Extract the (x, y) coordinate from the center of the cell holding the provided text.  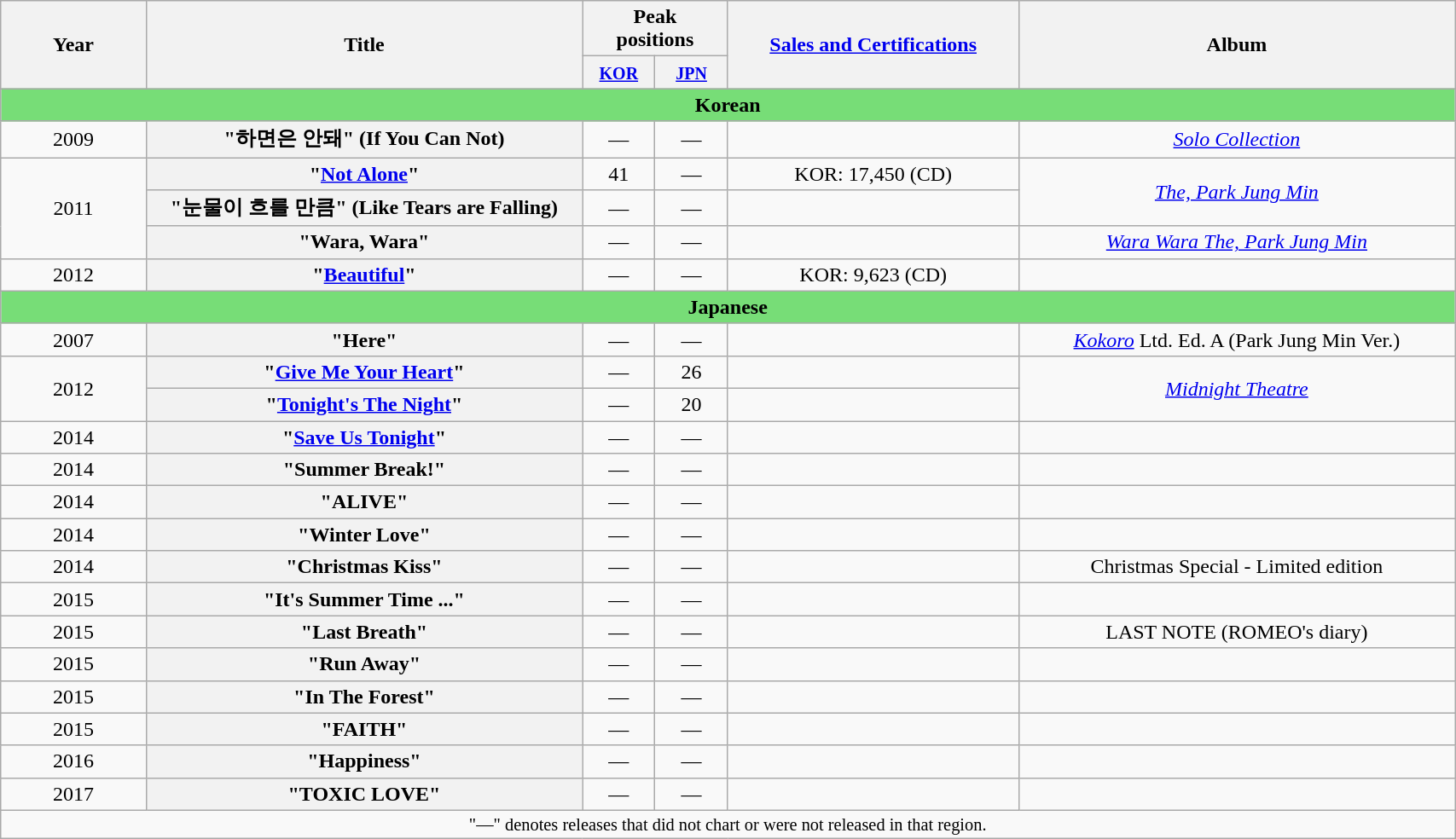
Midnight Theatre (1237, 388)
KOR: 17,450 (CD) (873, 173)
"Give Me Your Heart" (363, 372)
"FAITH" (363, 729)
"Here" (363, 339)
"하면은 안돼" (If You Can Not) (363, 140)
26 (691, 372)
Year (73, 44)
"In The Forest" (363, 697)
"Run Away" (363, 664)
Title (363, 44)
Sales and Certifications (873, 44)
"—" denotes releases that did not chart or were not released in that region. (728, 825)
Christmas Special - Limited edition (1237, 567)
2007 (73, 339)
Album (1237, 44)
Korean (728, 105)
"Summer Break!" (363, 470)
2009 (73, 140)
41 (619, 173)
Peakpositions (655, 29)
"Last Breath" (363, 632)
2017 (73, 794)
2011 (73, 208)
"눈물이 흐를 만큼" (Like Tears are Falling) (363, 208)
"Beautiful" (363, 275)
"ALIVE" (363, 502)
KOR (619, 72)
The, Park Jung Min (1237, 191)
20 (691, 404)
"Not Alone" (363, 173)
Wara Wara The, Park Jung Min (1237, 242)
2016 (73, 761)
"It's Summer Time ..." (363, 599)
"Wara, Wara" (363, 242)
LAST NOTE (ROMEO's diary) (1237, 632)
"Tonight's The Night" (363, 404)
"Happiness" (363, 761)
"TOXIC LOVE" (363, 794)
"Save Us Tonight" (363, 437)
JPN (691, 72)
Kokoro Ltd. Ed. A (Park Jung Min Ver.) (1237, 339)
Solo Collection (1237, 140)
Japanese (728, 307)
"Christmas Kiss" (363, 567)
KOR: 9,623 (CD) (873, 275)
"Winter Love" (363, 535)
